Locate the cell with the specified text and output its [x, y] center coordinate. 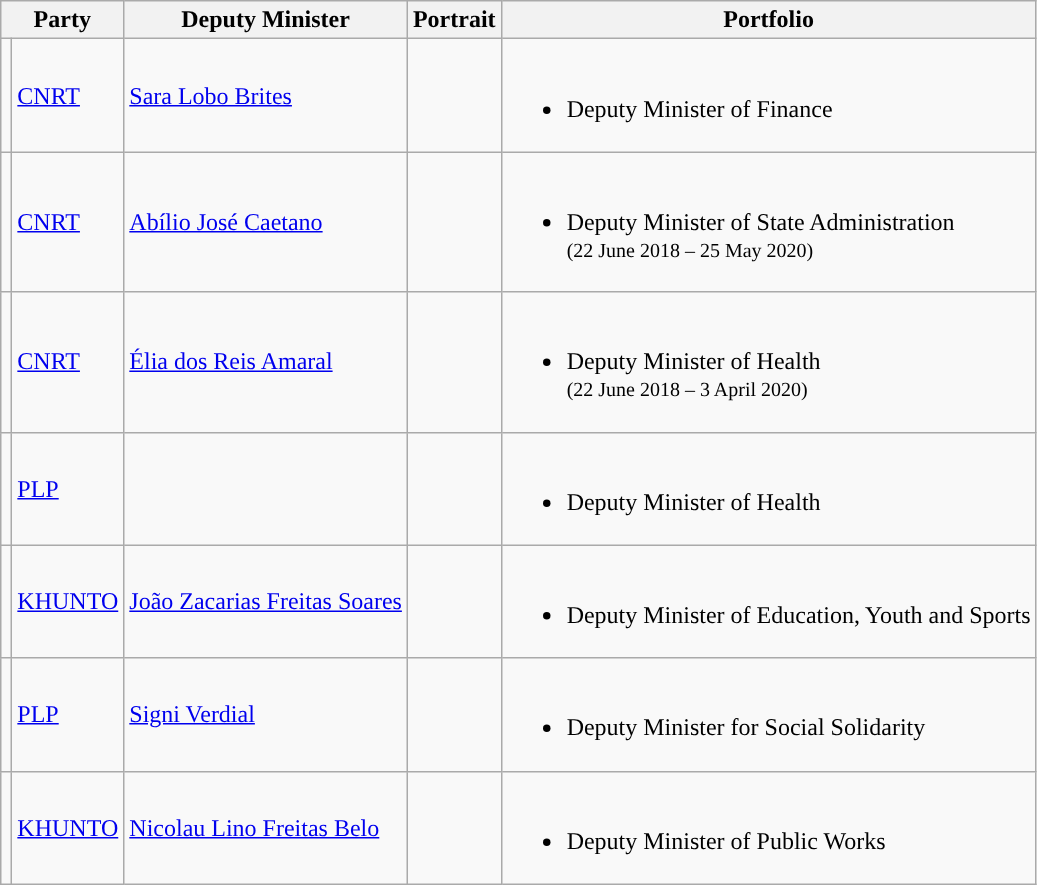
Portrait [454, 20]
João Zacarias Freitas Soares [266, 602]
Deputy Minister for Social Solidarity [768, 714]
Nicolau Lino Freitas Belo [266, 828]
Deputy Minister of Education, Youth and Sports [768, 602]
Deputy Minister of Health(22 June 2018 – 3 April 2020) [768, 362]
Signi Verdial [266, 714]
Deputy Minister [266, 20]
Deputy Minister of Health [768, 488]
Deputy Minister of Public Works [768, 828]
Portfolio [768, 20]
Party [62, 20]
Sara Lobo Brites [266, 96]
Abílio José Caetano [266, 222]
Deputy Minister of State Administration(22 June 2018 – 25 May 2020) [768, 222]
Deputy Minister of Finance [768, 96]
Élia dos Reis Amaral [266, 362]
